Locate the cell with the specified text and output its (X, Y) center coordinate. 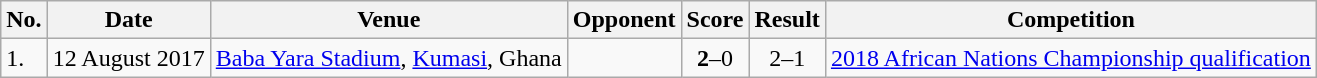
Score (715, 20)
Opponent (624, 20)
Competition (1070, 20)
Venue (388, 20)
1. (24, 58)
Result (787, 20)
Baba Yara Stadium, Kumasi, Ghana (388, 58)
2018 African Nations Championship qualification (1070, 58)
No. (24, 20)
2–0 (715, 58)
2–1 (787, 58)
12 August 2017 (128, 58)
Date (128, 20)
